From the cell containing the given text, extract its center point as [x, y] coordinate. 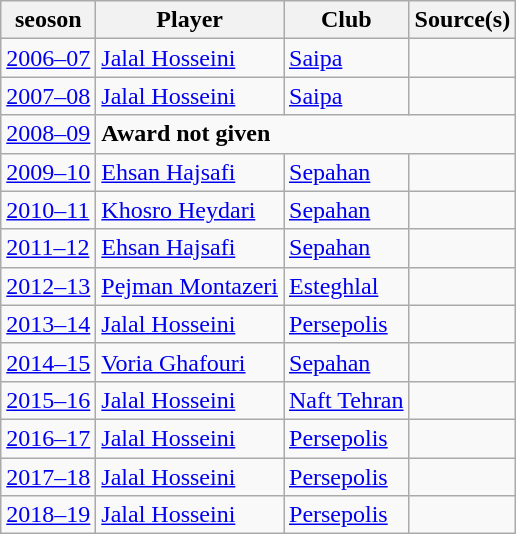
2011–12 [48, 248]
2006–07 [48, 58]
2012–13 [48, 286]
2018–19 [48, 515]
Khosro Heydari [190, 210]
Source(s) [462, 20]
2017–18 [48, 477]
2016–17 [48, 438]
2009–10 [48, 172]
Award not given [306, 134]
2010–11 [48, 210]
Pejman Montazeri [190, 286]
Esteghlal [347, 286]
Club [347, 20]
seoson [48, 20]
Player [190, 20]
2008–09 [48, 134]
Voria Ghafouri [190, 362]
2014–15 [48, 362]
2007–08 [48, 96]
2013–14 [48, 324]
Naft Tehran [347, 400]
2015–16 [48, 400]
